Determine the (X, Y) coordinate at the center of the cell enclosing the given text.  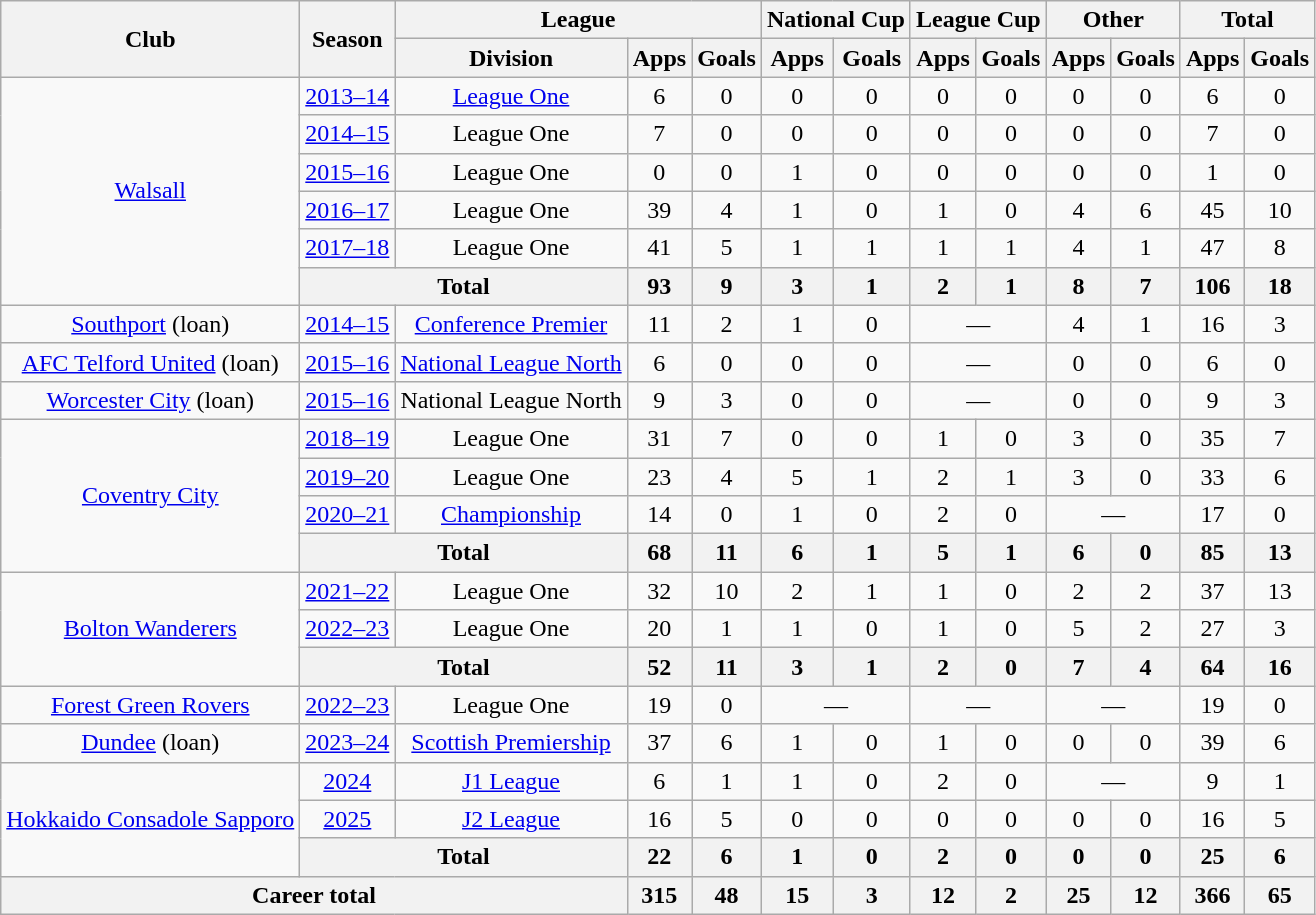
47 (1212, 248)
AFC Telford United (loan) (150, 362)
J2 League (511, 819)
2018–19 (348, 438)
J1 League (511, 781)
Bolton Wanderers (150, 629)
Dundee (loan) (150, 743)
366 (1212, 895)
33 (1212, 477)
18 (1280, 286)
64 (1212, 667)
2020–21 (348, 515)
85 (1212, 553)
2024 (348, 781)
Hokkaido Consadole Sapporo (150, 819)
315 (659, 895)
15 (797, 895)
Division (511, 58)
106 (1212, 286)
93 (659, 286)
41 (659, 248)
Season (348, 39)
65 (1280, 895)
2016–17 (348, 210)
Other (1113, 20)
68 (659, 553)
Conference Premier (511, 324)
Career total (314, 895)
20 (659, 629)
Southport (loan) (150, 324)
17 (1212, 515)
31 (659, 438)
League Cup (978, 20)
48 (727, 895)
35 (1212, 438)
National Cup (836, 20)
Coventry City (150, 495)
Walsall (150, 191)
45 (1212, 210)
2025 (348, 819)
2023–24 (348, 743)
32 (659, 591)
2013–14 (348, 96)
Club (150, 39)
22 (659, 857)
52 (659, 667)
Championship (511, 515)
Scottish Premiership (511, 743)
2019–20 (348, 477)
2017–18 (348, 248)
23 (659, 477)
27 (1212, 629)
Forest Green Rovers (150, 705)
14 (659, 515)
League (578, 20)
Worcester City (loan) (150, 400)
2021–22 (348, 591)
